From the cell containing the given text, extract its center point as [X, Y] coordinate. 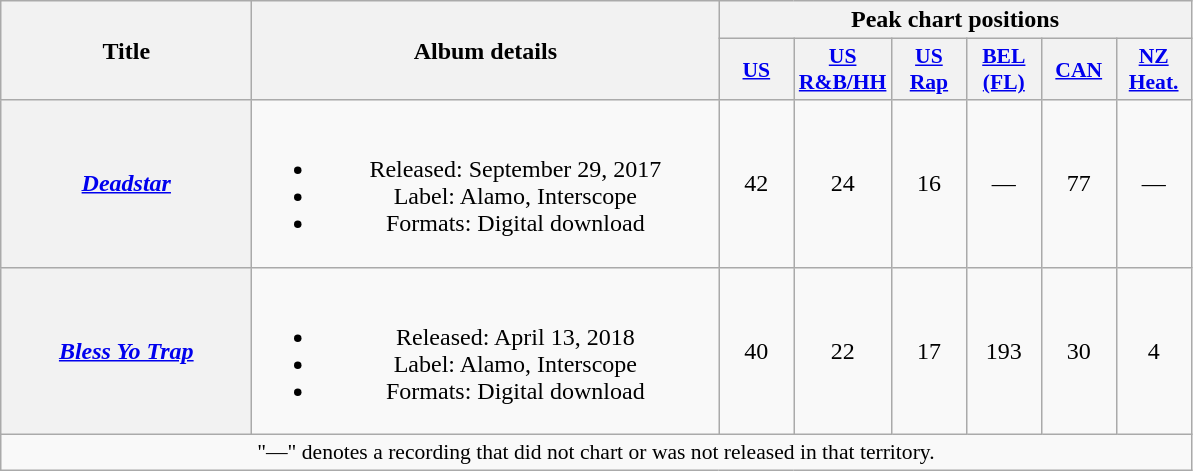
77 [1078, 184]
US Rap [928, 70]
24 [843, 184]
CAN [1078, 70]
US R&B/HH [843, 70]
US [756, 70]
Album details [486, 50]
"—" denotes a recording that did not chart or was not released in that territory. [596, 452]
30 [1078, 350]
16 [928, 184]
Bless Yo Trap [126, 350]
40 [756, 350]
Deadstar [126, 184]
17 [928, 350]
Peak chart positions [955, 20]
4 [1154, 350]
Released: April 13, 2018Label: Alamo, InterscopeFormats: Digital download [486, 350]
193 [1004, 350]
Title [126, 50]
BEL(FL) [1004, 70]
42 [756, 184]
NZHeat. [1154, 70]
22 [843, 350]
Released: September 29, 2017Label: Alamo, InterscopeFormats: Digital download [486, 184]
